Extract the [x, y] coordinate from the center of the cell holding the provided text.  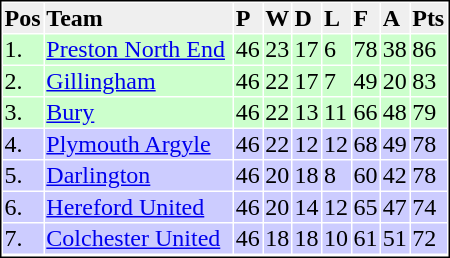
Darlington [139, 175]
51 [395, 239]
6. [23, 207]
P [248, 18]
Pos [23, 18]
72 [429, 239]
48 [395, 113]
Colchester United [139, 239]
5. [23, 175]
38 [395, 49]
Team [139, 18]
68 [366, 144]
47 [395, 207]
Plymouth Argyle [139, 144]
65 [366, 207]
7. [23, 239]
74 [429, 207]
23 [278, 49]
W [278, 18]
L [336, 18]
10 [336, 239]
Gillingham [139, 81]
11 [336, 113]
8 [336, 175]
2. [23, 81]
42 [395, 175]
F [366, 18]
Bury [139, 113]
13 [307, 113]
61 [366, 239]
66 [366, 113]
6 [336, 49]
A [395, 18]
79 [429, 113]
Preston North End [139, 49]
86 [429, 49]
D [307, 18]
7 [336, 81]
1. [23, 49]
Pts [429, 18]
14 [307, 207]
4. [23, 144]
60 [366, 175]
3. [23, 113]
Hereford United [139, 207]
83 [429, 81]
